From the cell containing the given text, extract its center point as (x, y) coordinate. 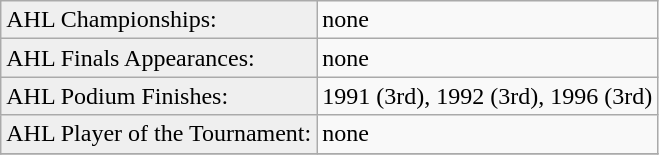
AHL Finals Appearances: (159, 58)
AHL Podium Finishes: (159, 96)
1991 (3rd), 1992 (3rd), 1996 (3rd) (488, 96)
AHL Player of the Tournament: (159, 134)
AHL Championships: (159, 20)
